Search for the cell housing the specified text and yield its (x, y) center coordinate. 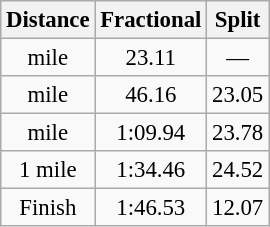
23.78 (238, 133)
1:09.94 (151, 133)
Finish (48, 208)
1 mile (48, 170)
1:46.53 (151, 208)
46.16 (151, 95)
— (238, 58)
Distance (48, 20)
Split (238, 20)
12.07 (238, 208)
Fractional (151, 20)
23.11 (151, 58)
23.05 (238, 95)
24.52 (238, 170)
1:34.46 (151, 170)
